Identify which cell holds the provided text, then report its [X, Y] central coordinate. 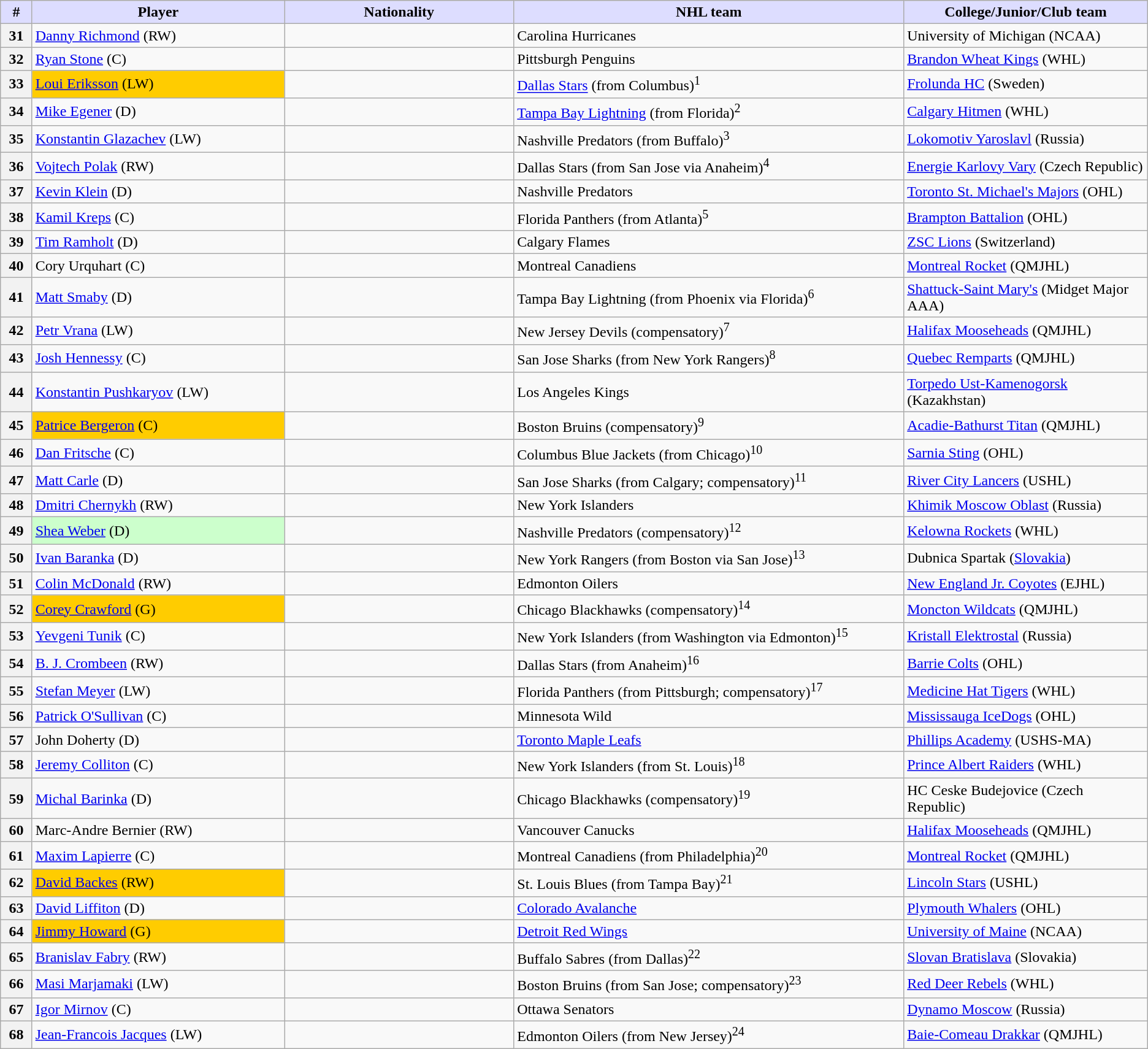
42 [16, 331]
Marc-Andre Bernier (RW) [158, 830]
56 [16, 716]
Detroit Red Wings [709, 931]
New York Rangers (from Boston via San Jose)13 [709, 558]
Konstantin Pushkaryov (LW) [158, 391]
33 [16, 85]
47 [16, 480]
River City Lancers (USHL) [1026, 480]
46 [16, 453]
Columbus Blue Jackets (from Chicago)10 [709, 453]
Brandon Wheat Kings (WHL) [1026, 59]
68 [16, 1034]
Ryan Stone (C) [158, 59]
55 [16, 691]
Barrie Colts (OHL) [1026, 664]
50 [16, 558]
Dallas Stars (from Columbus)1 [709, 85]
University of Michigan (NCAA) [1026, 36]
Petr Vrana (LW) [158, 331]
St. Louis Blues (from Tampa Bay)21 [709, 883]
University of Maine (NCAA) [1026, 931]
Nashville Predators (from Buffalo)3 [709, 139]
Shea Weber (D) [158, 531]
Mississauga IceDogs (OHL) [1026, 716]
Masi Marjamaki (LW) [158, 984]
Mike Egener (D) [158, 112]
Patrice Bergeron (C) [158, 426]
Branislav Fabry (RW) [158, 957]
58 [16, 764]
Edmonton Oilers (from New Jersey)24 [709, 1034]
Shattuck-Saint Mary's (Midget Major AAA) [1026, 297]
Brampton Battalion (OHL) [1026, 217]
Konstantin Glazachev (LW) [158, 139]
67 [16, 1009]
65 [16, 957]
Torpedo Ust-Kamenogorsk (Kazakhstan) [1026, 391]
John Doherty (D) [158, 739]
Nationality [399, 12]
48 [16, 505]
38 [16, 217]
31 [16, 36]
Dallas Stars (from San Jose via Anaheim)4 [709, 167]
63 [16, 908]
New York Islanders [709, 505]
Nashville Predators (compensatory)12 [709, 531]
Medicine Hat Tigers (WHL) [1026, 691]
Minnesota Wild [709, 716]
Jean-Francois Jacques (LW) [158, 1034]
Prince Albert Raiders (WHL) [1026, 764]
39 [16, 242]
Boston Bruins (compensatory)9 [709, 426]
# [16, 12]
New York Islanders (from St. Louis)18 [709, 764]
Nashville Predators [709, 191]
Matt Smaby (D) [158, 297]
Chicago Blackhawks (compensatory)19 [709, 799]
San Jose Sharks (from New York Rangers)8 [709, 358]
Loui Eriksson (LW) [158, 85]
Montreal Canadiens [709, 266]
Michal Barinka (D) [158, 799]
Yevgeni Tunik (C) [158, 637]
Jimmy Howard (G) [158, 931]
David Backes (RW) [158, 883]
Danny Richmond (RW) [158, 36]
Phillips Academy (USHS-MA) [1026, 739]
Tampa Bay Lightning (from Florida)2 [709, 112]
San Jose Sharks (from Calgary; compensatory)11 [709, 480]
Vancouver Canucks [709, 830]
Vojtech Polak (RW) [158, 167]
Carolina Hurricanes [709, 36]
52 [16, 609]
Ivan Baranka (D) [158, 558]
Corey Crawford (G) [158, 609]
51 [16, 583]
37 [16, 191]
New York Islanders (from Washington via Edmonton)15 [709, 637]
Kamil Kreps (C) [158, 217]
59 [16, 799]
Buffalo Sabres (from Dallas)22 [709, 957]
Frolunda HC (Sweden) [1026, 85]
36 [16, 167]
66 [16, 984]
41 [16, 297]
Cory Urquhart (C) [158, 266]
Matt Carle (D) [158, 480]
Colorado Avalanche [709, 908]
64 [16, 931]
Dubnica Spartak (Slovakia) [1026, 558]
Player [158, 12]
Maxim Lapierre (C) [158, 855]
HC Ceske Budejovice (Czech Republic) [1026, 799]
David Liffiton (D) [158, 908]
43 [16, 358]
Colin McDonald (RW) [158, 583]
Khimik Moscow Oblast (Russia) [1026, 505]
Patrick O'Sullivan (C) [158, 716]
Chicago Blackhawks (compensatory)14 [709, 609]
Lincoln Stars (USHL) [1026, 883]
Tampa Bay Lightning (from Phoenix via Florida)6 [709, 297]
New Jersey Devils (compensatory)7 [709, 331]
53 [16, 637]
54 [16, 664]
NHL team [709, 12]
Edmonton Oilers [709, 583]
57 [16, 739]
62 [16, 883]
Kevin Klein (D) [158, 191]
Igor Mirnov (C) [158, 1009]
35 [16, 139]
B. J. Crombeen (RW) [158, 664]
New England Jr. Coyotes (EJHL) [1026, 583]
Jeremy Colliton (C) [158, 764]
Acadie-Bathurst Titan (QMJHL) [1026, 426]
Calgary Hitmen (WHL) [1026, 112]
Plymouth Whalers (OHL) [1026, 908]
Josh Hennessy (C) [158, 358]
Kristall Elektrostal (Russia) [1026, 637]
45 [16, 426]
Red Deer Rebels (WHL) [1026, 984]
ZSC Lions (Switzerland) [1026, 242]
60 [16, 830]
40 [16, 266]
Boston Bruins (from San Jose; compensatory)23 [709, 984]
Montreal Canadiens (from Philadelphia)20 [709, 855]
Baie-Comeau Drakkar (QMJHL) [1026, 1034]
Tim Ramholt (D) [158, 242]
Lokomotiv Yaroslavl (Russia) [1026, 139]
Toronto Maple Leafs [709, 739]
49 [16, 531]
Ottawa Senators [709, 1009]
61 [16, 855]
Dallas Stars (from Anaheim)16 [709, 664]
34 [16, 112]
Slovan Bratislava (Slovakia) [1026, 957]
Stefan Meyer (LW) [158, 691]
32 [16, 59]
Calgary Flames [709, 242]
Dmitri Chernykh (RW) [158, 505]
Dan Fritsche (C) [158, 453]
Moncton Wildcats (QMJHL) [1026, 609]
44 [16, 391]
Sarnia Sting (OHL) [1026, 453]
College/Junior/Club team [1026, 12]
Toronto St. Michael's Majors (OHL) [1026, 191]
Quebec Remparts (QMJHL) [1026, 358]
Kelowna Rockets (WHL) [1026, 531]
Energie Karlovy Vary (Czech Republic) [1026, 167]
Pittsburgh Penguins [709, 59]
Los Angeles Kings [709, 391]
Florida Panthers (from Atlanta)5 [709, 217]
Florida Panthers (from Pittsburgh; compensatory)17 [709, 691]
Dynamo Moscow (Russia) [1026, 1009]
